Provide the [X, Y] coordinate of the cell's center where the given text is located.  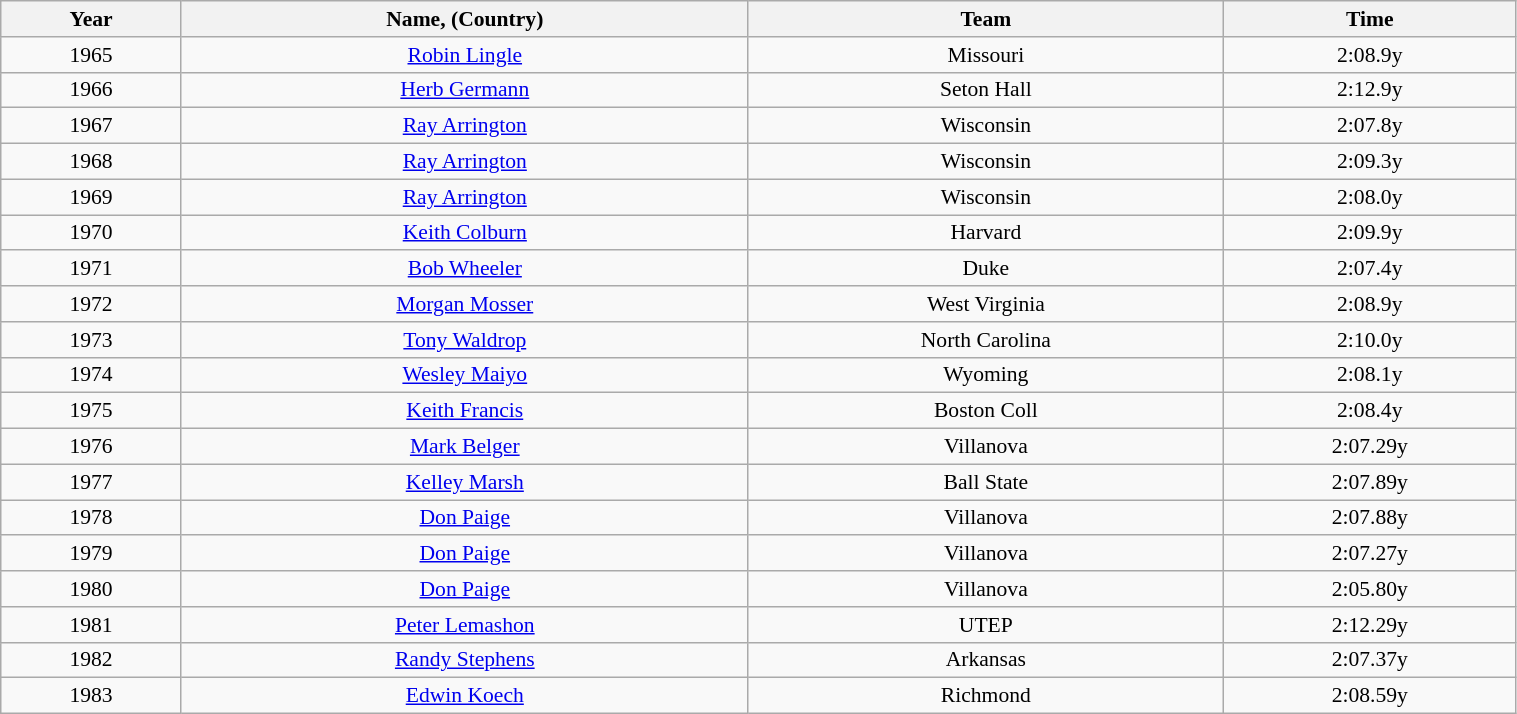
Harvard [986, 233]
Year [92, 19]
2:07.89y [1370, 482]
1973 [92, 340]
2:05.80y [1370, 589]
Mark Belger [464, 447]
2:08.4y [1370, 411]
Robin Lingle [464, 55]
Duke [986, 269]
Time [1370, 19]
Tony Waldrop [464, 340]
West Virginia [986, 304]
1981 [92, 625]
1974 [92, 375]
2:07.37y [1370, 660]
Richmond [986, 696]
1976 [92, 447]
2:09.3y [1370, 162]
2:07.29y [1370, 447]
Keith Colburn [464, 233]
2:12.9y [1370, 90]
Edwin Koech [464, 696]
2:12.29y [1370, 625]
1978 [92, 518]
Peter Lemashon [464, 625]
1967 [92, 126]
1968 [92, 162]
2:08.1y [1370, 375]
1971 [92, 269]
Arkansas [986, 660]
Name, (Country) [464, 19]
Bob Wheeler [464, 269]
2:07.4y [1370, 269]
1965 [92, 55]
2:10.0y [1370, 340]
1970 [92, 233]
Missouri [986, 55]
Herb Germann [464, 90]
1975 [92, 411]
2:07.8y [1370, 126]
Team [986, 19]
Keith Francis [464, 411]
1977 [92, 482]
UTEP [986, 625]
1969 [92, 197]
2:08.0y [1370, 197]
2:08.59y [1370, 696]
North Carolina [986, 340]
1966 [92, 90]
Morgan Mosser [464, 304]
Ball State [986, 482]
Seton Hall [986, 90]
1982 [92, 660]
Boston Coll [986, 411]
1972 [92, 304]
Wesley Maiyo [464, 375]
2:07.27y [1370, 554]
1980 [92, 589]
1979 [92, 554]
Wyoming [986, 375]
Randy Stephens [464, 660]
2:09.9y [1370, 233]
2:07.88y [1370, 518]
Kelley Marsh [464, 482]
1983 [92, 696]
